From the cell containing the given text, extract its center point as (x, y) coordinate. 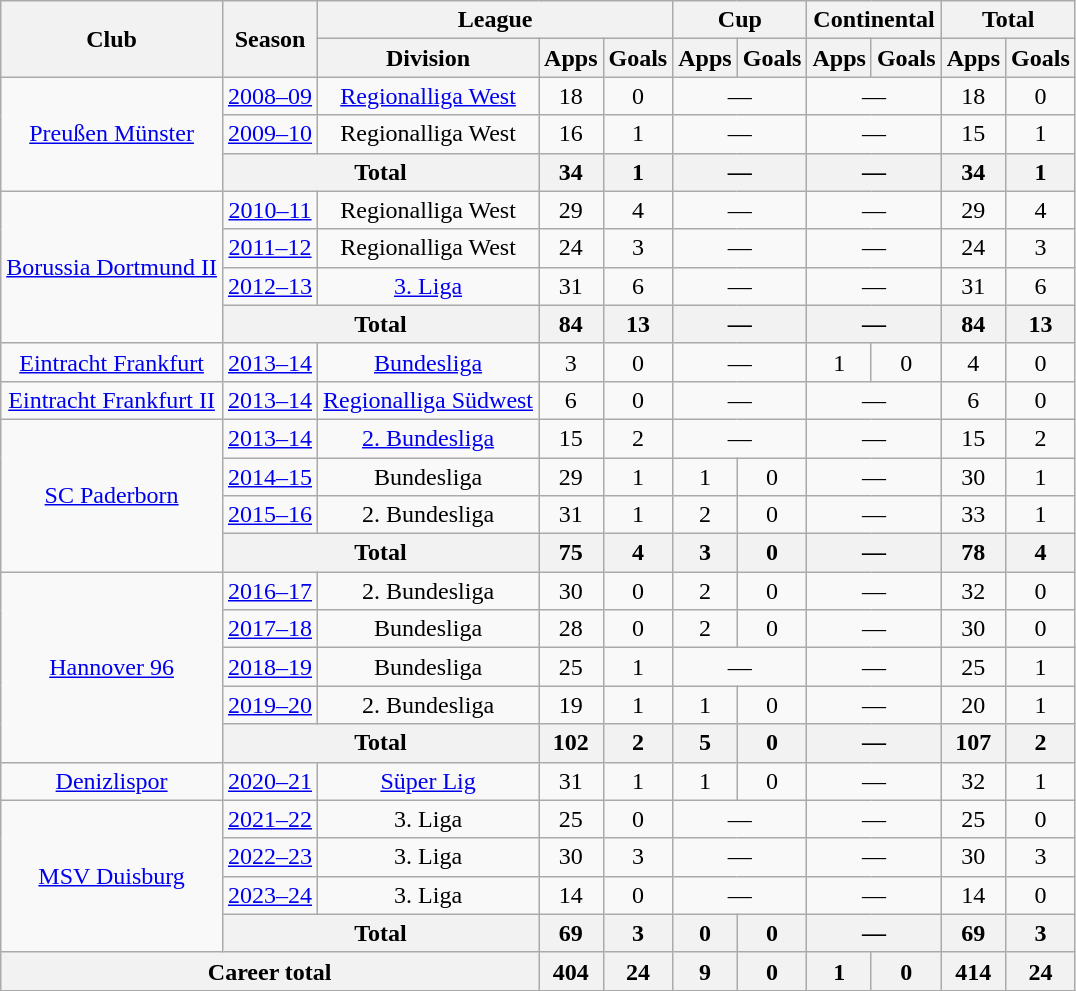
Hannover 96 (112, 667)
2009–10 (270, 134)
5 (705, 743)
2012–13 (270, 286)
78 (973, 553)
MSV Duisburg (112, 876)
2016–17 (270, 591)
107 (973, 743)
Cup (740, 20)
2011–12 (270, 248)
Club (112, 39)
404 (571, 971)
League (496, 20)
2008–09 (270, 96)
16 (571, 134)
102 (571, 743)
2018–19 (270, 667)
Eintracht Frankfurt II (112, 400)
2015–16 (270, 515)
2022–23 (270, 857)
2021–22 (270, 819)
Career total (270, 971)
Borussia Dortmund II (112, 267)
75 (571, 553)
2020–21 (270, 781)
2017–18 (270, 629)
414 (973, 971)
20 (973, 705)
Regionalliga Südwest (428, 400)
Denizlispor (112, 781)
33 (973, 515)
2014–15 (270, 477)
19 (571, 705)
Eintracht Frankfurt (112, 362)
Continental (874, 20)
Süper Lig (428, 781)
Preußen Münster (112, 134)
9 (705, 971)
2010–11 (270, 210)
2023–24 (270, 895)
28 (571, 629)
2019–20 (270, 705)
SC Paderborn (112, 495)
Division (428, 58)
Season (270, 39)
